Return the (X, Y) coordinate for the center point of the cell that contains the specified text.  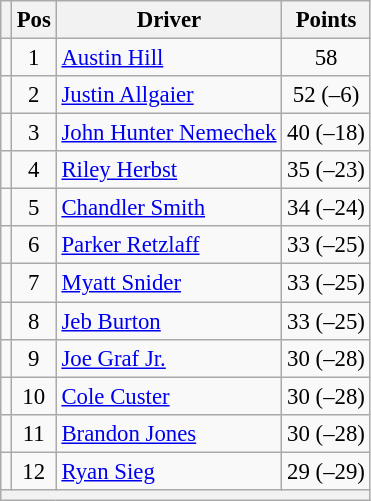
Points (326, 20)
Riley Herbst (169, 170)
Driver (169, 20)
Pos (34, 20)
Joe Graf Jr. (169, 358)
Austin Hill (169, 58)
12 (34, 471)
40 (–18) (326, 133)
11 (34, 433)
1 (34, 58)
Cole Custer (169, 396)
2 (34, 95)
Jeb Burton (169, 321)
6 (34, 245)
Parker Retzlaff (169, 245)
Ryan Sieg (169, 471)
7 (34, 283)
Justin Allgaier (169, 95)
52 (–6) (326, 95)
Brandon Jones (169, 433)
10 (34, 396)
John Hunter Nemechek (169, 133)
5 (34, 208)
4 (34, 170)
34 (–24) (326, 208)
35 (–23) (326, 170)
8 (34, 321)
Myatt Snider (169, 283)
3 (34, 133)
Chandler Smith (169, 208)
29 (–29) (326, 471)
58 (326, 58)
9 (34, 358)
